Output the [X, Y] coordinate of the center of the cell containing the given text.  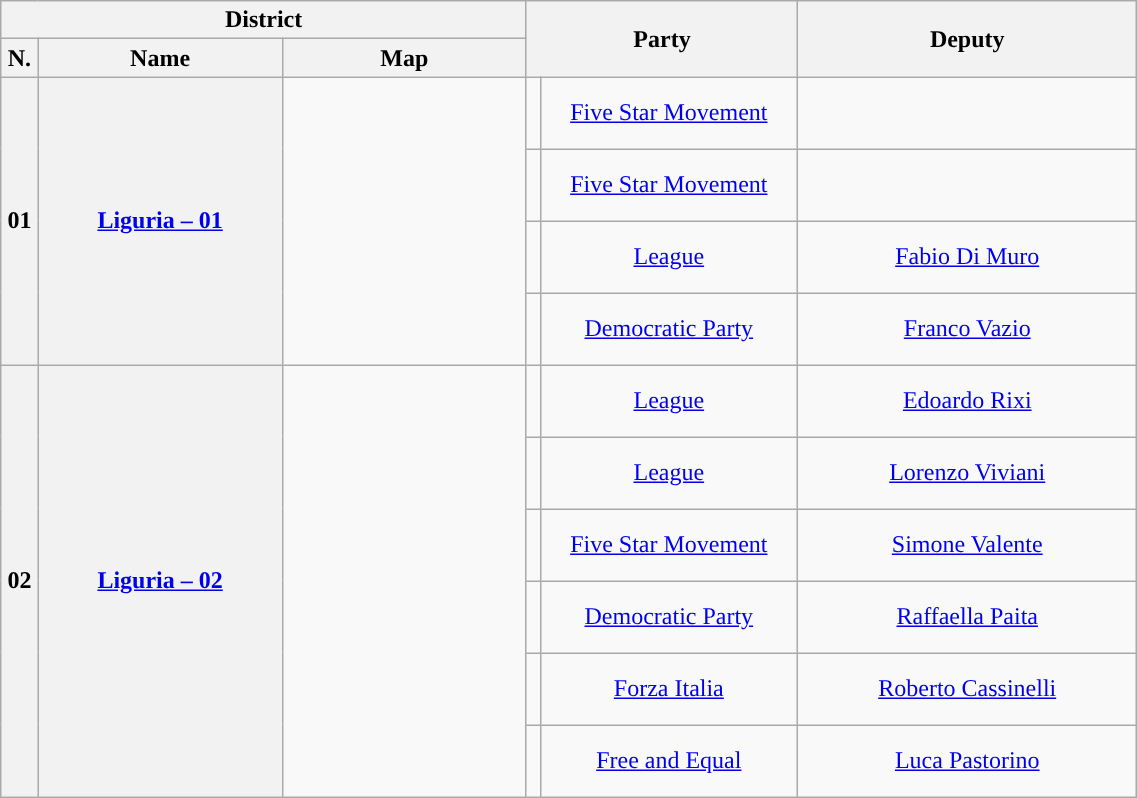
Simone Valente [968, 545]
Franco Vazio [968, 329]
Raffaella Paita [968, 617]
Edoardo Rixi [968, 401]
Fabio Di Muro [968, 257]
Name [160, 58]
District [264, 20]
Party [662, 39]
Deputy [968, 39]
02 [20, 581]
Free and Equal [669, 761]
Map [404, 58]
01 [20, 221]
Liguria – 02 [160, 581]
Roberto Cassinelli [968, 689]
N. [20, 58]
Lorenzo Viviani [968, 473]
Forza Italia [669, 689]
Luca Pastorino [968, 761]
Liguria – 01 [160, 221]
